From the cell containing the given text, extract its center point as (x, y) coordinate. 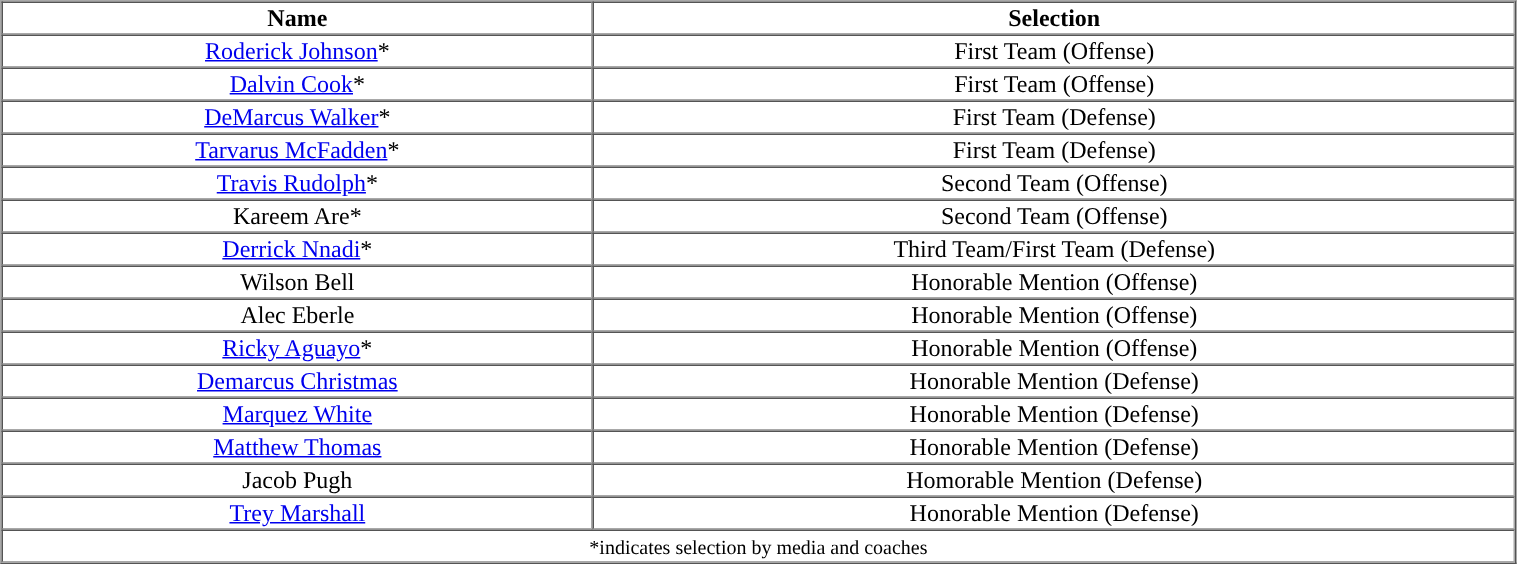
Tarvarus McFadden* (298, 150)
Alec Eberle (298, 314)
Derrick Nnadi* (298, 248)
Kareem Are* (298, 216)
Name (298, 18)
Matthew Thomas (298, 446)
Trey Marshall (298, 512)
Wilson Bell (298, 282)
Ricky Aguayo* (298, 348)
*indicates selection by media and coaches (759, 546)
Travis Rudolph* (298, 182)
Dalvin Cook* (298, 84)
Roderick Johnson* (298, 50)
Selection (1054, 18)
Marquez White (298, 414)
Demarcus Christmas (298, 380)
DeMarcus Walker* (298, 116)
Homorable Mention (Defense) (1054, 480)
Jacob Pugh (298, 480)
Third Team/First Team (Defense) (1054, 248)
